Find where the given text appears and provide that cell's center as (X, Y) coordinate. 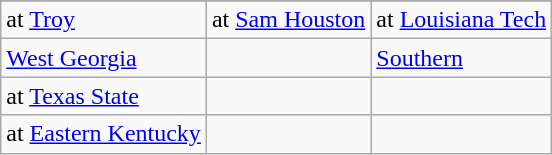
at Troy (104, 20)
at Sam Houston (288, 20)
West Georgia (104, 58)
at Texas State (104, 96)
at Eastern Kentucky (104, 134)
Southern (462, 58)
at Louisiana Tech (462, 20)
